Determine the (x, y) coordinate at the center of the cell enclosing the given text.  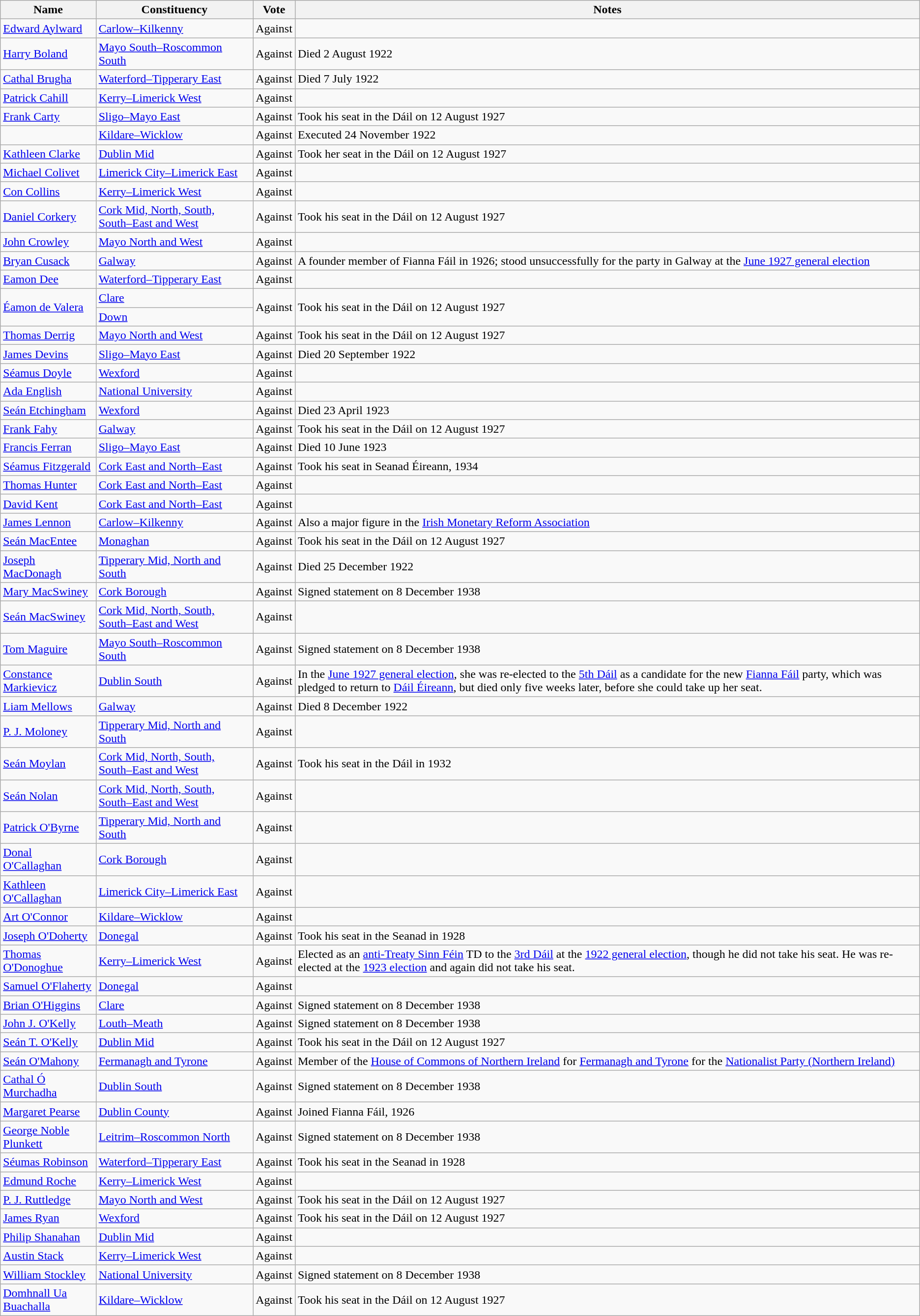
Leitrim–Roscommon North (174, 1137)
Bryan Cusack (48, 261)
Margaret Pearse (48, 1112)
Philip Shanahan (48, 1237)
Down (174, 317)
Died 20 September 1922 (607, 354)
Seán Etchingham (48, 410)
P. J. Ruttledge (48, 1200)
Tom Maguire (48, 649)
Name (48, 10)
Fermanagh and Tyrone (174, 1061)
Edmund Roche (48, 1181)
James Lennon (48, 522)
Daniel Corkery (48, 216)
Louth–Meath (174, 1024)
Seán Moylan (48, 763)
Vote (274, 10)
Art O'Connor (48, 917)
Con Collins (48, 191)
Frank Carty (48, 116)
Died 8 December 1922 (607, 706)
Constituency (174, 10)
A founder member of Fianna Fáil in 1926; stood unsuccessfully for the party in Galway at the June 1927 general election (607, 261)
William Stockley (48, 1274)
Edward Aylward (48, 28)
James Devins (48, 354)
Also a major figure in the Irish Monetary Reform Association (607, 522)
Seán MacEntee (48, 541)
Cathal Brugha (48, 79)
Took her seat in the Dáil on 12 August 1927 (607, 154)
Donal O'Callaghan (48, 860)
Died 25 December 1922 (607, 566)
Francis Ferran (48, 448)
Austin Stack (48, 1256)
Died 23 April 1923 (607, 410)
Monaghan (174, 541)
Éamon de Valera (48, 308)
Brian O'Higgins (48, 1005)
Kathleen Clarke (48, 154)
David Kent (48, 504)
Mary MacSwiney (48, 592)
Samuel O'Flaherty (48, 986)
Died 2 August 1922 (607, 54)
Patrick Cahill (48, 98)
Thomas O'Donoghue (48, 961)
George Noble Plunkett (48, 1137)
Harry Boland (48, 54)
Member of the House of Commons of Northern Ireland for Fermanagh and Tyrone for the Nationalist Party (Northern Ireland) (607, 1061)
Thomas Derrig (48, 336)
Joseph MacDonagh (48, 566)
Seán T. O'Kelly (48, 1042)
John J. O'Kelly (48, 1024)
Domhnall Ua Buachalla (48, 1300)
Seán O'Mahony (48, 1061)
Took his seat in Seanad Éireann, 1934 (607, 466)
Ada English (48, 392)
Died 10 June 1923 (607, 448)
Séamus Fitzgerald (48, 466)
Dublin County (174, 1112)
Eamon Dee (48, 280)
James Ryan (48, 1218)
Michael Colivet (48, 172)
Séamus Doyle (48, 373)
Kathleen O'Callaghan (48, 891)
Joseph O'Doherty (48, 935)
Notes (607, 10)
Liam Mellows (48, 706)
Seán Nolan (48, 796)
Seán MacSwiney (48, 617)
Cathal Ó Murchadha (48, 1087)
Died 7 July 1922 (607, 79)
Patrick O'Byrne (48, 827)
Constance Markievicz (48, 681)
Séumas Robinson (48, 1162)
Executed 24 November 1922 (607, 135)
P. J. Moloney (48, 732)
Thomas Hunter (48, 485)
Frank Fahy (48, 429)
Took his seat in the Dáil in 1932 (607, 763)
Joined Fianna Fáil, 1926 (607, 1112)
John Crowley (48, 242)
